Provide the (X, Y) coordinate of the cell's center where the given text is located.  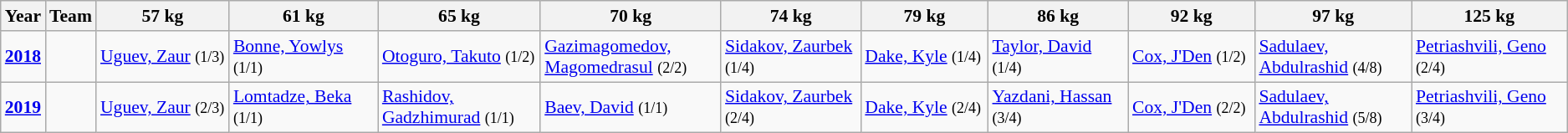
Team (70, 16)
Sadulaev, Abdulrashid (4/8) (1333, 57)
Petriashvili, Geno (3/4) (1489, 107)
2019 (23, 107)
Sidakov, Zaurbek (1/4) (791, 57)
Year (23, 16)
Rashidov, Gadzhimurad (1/1) (459, 107)
Cox, J'Den (1/2) (1191, 57)
Dake, Kyle (1/4) (924, 57)
Uguev, Zaur (2/3) (162, 107)
Lomtadze, Beka (1/1) (304, 107)
Otoguro, Takuto (1/2) (459, 57)
Baev, David (1/1) (631, 107)
Petriashvili, Geno (2/4) (1489, 57)
Bonne, Yowlys (1/1) (304, 57)
2018 (23, 57)
97 kg (1333, 16)
74 kg (791, 16)
Dake, Kyle (2/4) (924, 107)
Taylor, David (1/4) (1058, 57)
Sadulaev, Abdulrashid (5/8) (1333, 107)
79 kg (924, 16)
61 kg (304, 16)
Yazdani, Hassan (3/4) (1058, 107)
Uguev, Zaur (1/3) (162, 57)
Gazimagomedov, Magomedrasul (2/2) (631, 57)
Sidakov, Zaurbek (2/4) (791, 107)
70 kg (631, 16)
Cox, J'Den (2/2) (1191, 107)
86 kg (1058, 16)
125 kg (1489, 16)
57 kg (162, 16)
92 kg (1191, 16)
65 kg (459, 16)
